Provide the (X, Y) coordinate of the cell's center where the given text is located.  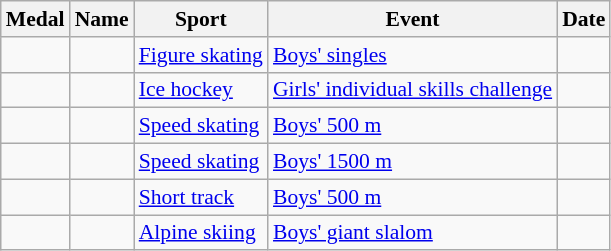
Ice hockey (201, 90)
Boys' singles (412, 55)
Boys' giant slalom (412, 233)
Short track (201, 197)
Alpine skiing (201, 233)
Event (412, 19)
Sport (201, 19)
Medal (36, 19)
Figure skating (201, 55)
Girls' individual skills challenge (412, 90)
Date (584, 19)
Boys' 1500 m (412, 162)
Name (102, 19)
